Scan for the cell matching the given text and deliver its [x, y] coordinate at center. 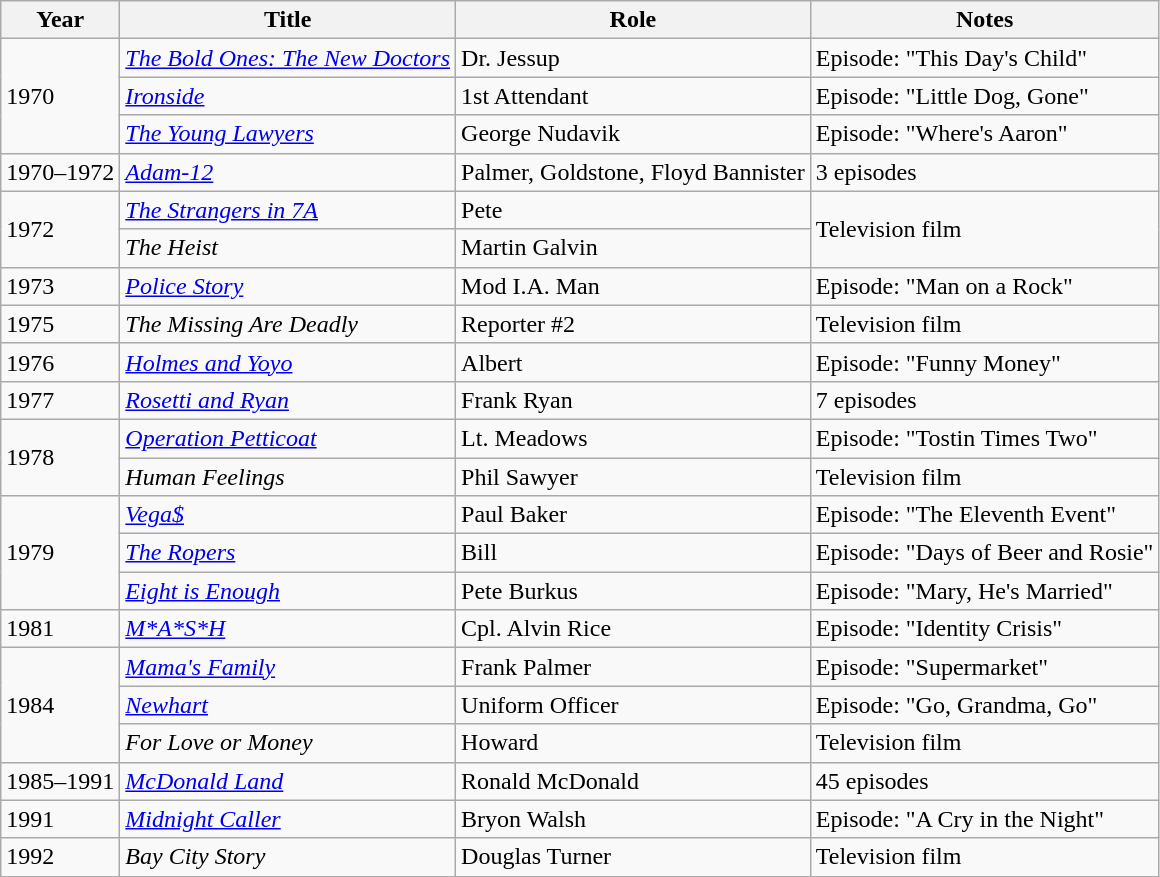
Phil Sawyer [634, 477]
Mama's Family [288, 667]
1st Attendant [634, 96]
1975 [60, 324]
Frank Palmer [634, 667]
McDonald Land [288, 781]
Episode: "Identity Crisis" [984, 629]
3 episodes [984, 172]
Palmer, Goldstone, Floyd Bannister [634, 172]
Episode: "Little Dog, Gone" [984, 96]
Ronald McDonald [634, 781]
Vega$ [288, 515]
Rosetti and Ryan [288, 400]
Midnight Caller [288, 819]
Frank Ryan [634, 400]
Police Story [288, 286]
Episode: "A Cry in the Night" [984, 819]
Pete Burkus [634, 591]
Adam-12 [288, 172]
Role [634, 20]
1973 [60, 286]
1984 [60, 705]
Uniform Officer [634, 705]
Episode: "Supermarket" [984, 667]
1976 [60, 362]
Reporter #2 [634, 324]
Douglas Turner [634, 857]
1972 [60, 229]
Bill [634, 553]
Episode: "Funny Money" [984, 362]
Lt. Meadows [634, 438]
Episode: "Go, Grandma, Go" [984, 705]
Episode: "This Day's Child" [984, 58]
Pete [634, 210]
1981 [60, 629]
The Heist [288, 248]
M*A*S*H [288, 629]
The Strangers in 7A [288, 210]
Howard [634, 743]
7 episodes [984, 400]
The Ropers [288, 553]
Bryon Walsh [634, 819]
Mod I.A. Man [634, 286]
Episode: "The Eleventh Event" [984, 515]
Episode: "Mary, He's Married" [984, 591]
The Missing Are Deadly [288, 324]
1970 [60, 96]
Paul Baker [634, 515]
Dr. Jessup [634, 58]
The Young Lawyers [288, 134]
45 episodes [984, 781]
Episode: "Man on a Rock" [984, 286]
George Nudavik [634, 134]
The Bold Ones: The New Doctors [288, 58]
1992 [60, 857]
Newhart [288, 705]
Episode: "Tostin Times Two" [984, 438]
Bay City Story [288, 857]
Holmes and Yoyo [288, 362]
Episode: "Where's Aaron" [984, 134]
1979 [60, 553]
Ironside [288, 96]
Notes [984, 20]
Title [288, 20]
1991 [60, 819]
For Love or Money [288, 743]
Martin Galvin [634, 248]
Human Feelings [288, 477]
1970–1972 [60, 172]
Operation Petticoat [288, 438]
1978 [60, 457]
Eight is Enough [288, 591]
1985–1991 [60, 781]
Episode: "Days of Beer and Rosie" [984, 553]
Year [60, 20]
Cpl. Alvin Rice [634, 629]
Albert [634, 362]
1977 [60, 400]
